Output the (X, Y) coordinate of the center of the cell containing the given text.  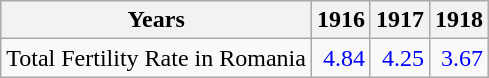
Total Fertility Rate in Romania (156, 58)
1918 (460, 20)
1917 (400, 20)
3.67 (460, 58)
4.25 (400, 58)
1916 (340, 20)
Years (156, 20)
4.84 (340, 58)
